Find where the given text appears and provide that cell's center as [x, y] coordinate. 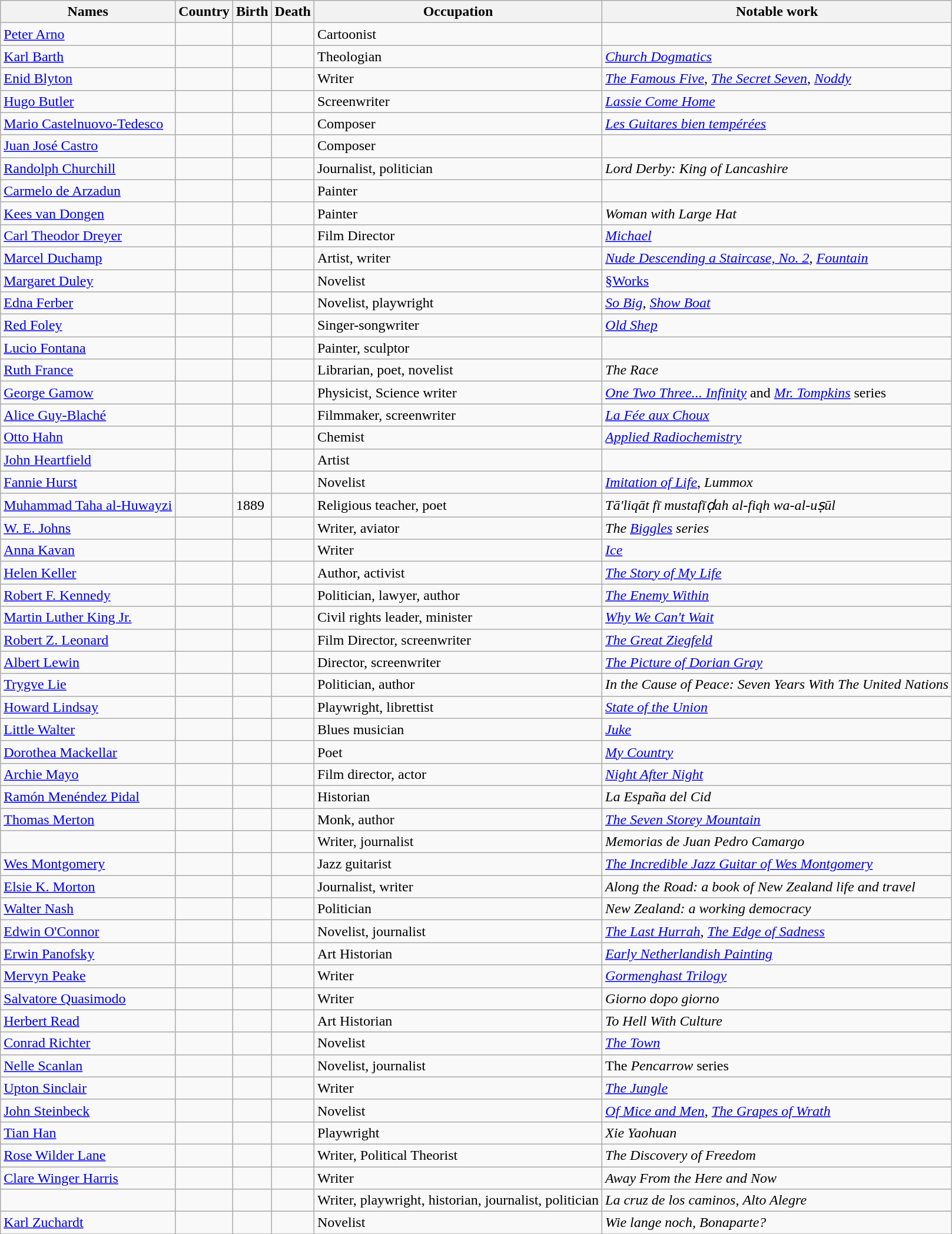
Anna Kavan [88, 550]
Chemist [458, 437]
Journalist, writer [458, 887]
Imitation of Life, Lummox [777, 482]
Politician [458, 909]
Tian Han [88, 1133]
Artist [458, 460]
Jazz guitarist [458, 864]
Ruth France [88, 370]
In the Cause of Peace: Seven Years With The United Nations [777, 685]
Kees van Dongen [88, 213]
John Steinbeck [88, 1110]
The Famous Five, The Secret Seven, Noddy [777, 79]
The Race [777, 370]
Of Mice and Men, The Grapes of Wrath [777, 1110]
Religious teacher, poet [458, 505]
Fannie Hurst [88, 482]
Along the Road: a book of New Zealand life and travel [777, 887]
Karl Zuchardt [88, 1223]
Artist, writer [458, 258]
Playwright [458, 1133]
Rose Wilder Lane [88, 1155]
W. E. Johns [88, 528]
Politician, lawyer, author [458, 595]
Writer, Political Theorist [458, 1155]
Margaret Duley [88, 281]
Novelist, playwright [458, 303]
So Big, Show Boat [777, 303]
The Biggles series [777, 528]
Trygve Lie [88, 685]
Poet [458, 752]
Lassie Come Home [777, 101]
Screenwriter [458, 101]
The Incredible Jazz Guitar of Wes Montgomery [777, 864]
Archie Mayo [88, 774]
Applied Radiochemistry [777, 437]
Hugo Butler [88, 101]
La España del Cid [777, 797]
Librarian, poet, novelist [458, 370]
Carmelo de Arzadun [88, 191]
The Picture of Dorian Gray [777, 662]
Robert Z. Leonard [88, 640]
The Discovery of Freedom [777, 1155]
Lord Derby: King of Lancashire [777, 168]
The Last Hurrah, The Edge of Sadness [777, 931]
John Heartfield [88, 460]
Names [88, 12]
Thomas Merton [88, 819]
Helen Keller [88, 573]
Writer, playwright, historian, journalist, politician [458, 1200]
Historian [458, 797]
Carl Theodor Dreyer [88, 235]
Wes Montgomery [88, 864]
Xie Yaohuan [777, 1133]
Journalist, politician [458, 168]
Giorno dopo giorno [777, 999]
Church Dogmatics [777, 57]
The Town [777, 1043]
Wie lange noch, Bonaparte? [777, 1223]
§Works [777, 281]
Muhammad Taha al-Huwayzi [88, 505]
Director, screenwriter [458, 662]
Lucio Fontana [88, 348]
Author, activist [458, 573]
Away From the Here and Now [777, 1178]
Woman with Large Hat [777, 213]
Death [293, 12]
Physicist, Science writer [458, 393]
Film Director [458, 235]
The Enemy Within [777, 595]
Michael [777, 235]
Albert Lewin [88, 662]
Les Guitares bien tempérées [777, 124]
Red Foley [88, 326]
Writer, aviator [458, 528]
Dorothea Mackellar [88, 752]
Ice [777, 550]
Notable work [777, 12]
Karl Barth [88, 57]
Upton Sinclair [88, 1088]
Walter Nash [88, 909]
Salvatore Quasimodo [88, 999]
La Fée aux Choux [777, 415]
State of the Union [777, 707]
Playwright, librettist [458, 707]
My Country [777, 752]
Occupation [458, 12]
Country [204, 12]
The Great Ziegfeld [777, 640]
The Jungle [777, 1088]
Nude Descending a Staircase, No. 2, Fountain [777, 258]
Edna Ferber [88, 303]
Robert F. Kennedy [88, 595]
Martin Luther King Jr. [88, 618]
Why We Can't Wait [777, 618]
Alice Guy-Blaché [88, 415]
Little Walter [88, 729]
Night After Night [777, 774]
Film Director, screenwriter [458, 640]
Gormenghast Trilogy [777, 976]
One Two Three... Infinity and Mr. Tompkins series [777, 393]
Howard Lindsay [88, 707]
Filmmaker, screenwriter [458, 415]
Conrad Richter [88, 1043]
Mervyn Peake [88, 976]
Juke [777, 729]
Herbert Read [88, 1021]
George Gamow [88, 393]
The Pencarrow series [777, 1066]
Old Shep [777, 326]
Nelle Scanlan [88, 1066]
To Hell With Culture [777, 1021]
The Seven Storey Mountain [777, 819]
Mario Castelnuovo-Tedesco [88, 124]
Memorias de Juan Pedro Camargo [777, 842]
Birth [252, 12]
The Story of My Life [777, 573]
Elsie K. Morton [88, 887]
Blues musician [458, 729]
Peter Arno [88, 34]
La cruz de los caminos, Alto Alegre [777, 1200]
New Zealand: a working democracy [777, 909]
Politician, author [458, 685]
Film director, actor [458, 774]
Erwin Panofsky [88, 954]
Juan José Castro [88, 146]
Otto Hahn [88, 437]
Clare Winger Harris [88, 1178]
Cartoonist [458, 34]
Monk, author [458, 819]
Civil rights leader, minister [458, 618]
Theologian [458, 57]
Marcel Duchamp [88, 258]
Ramón Menéndez Pidal [88, 797]
Early Netherlandish Painting [777, 954]
Writer, journalist [458, 842]
Enid Blyton [88, 79]
Tā'liqāt fī mustafīḍah al-fiqh wa-al-uṣūl [777, 505]
Singer-songwriter [458, 326]
1889 [252, 505]
Randolph Churchill [88, 168]
Edwin O'Connor [88, 931]
Painter, sculptor [458, 348]
